Output the (x, y) coordinate of the center of the cell containing the given text.  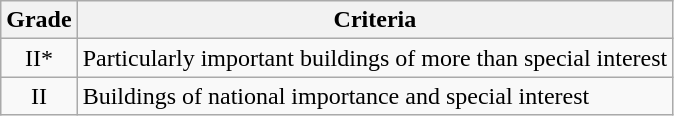
Grade (39, 20)
Criteria (375, 20)
II* (39, 58)
Particularly important buildings of more than special interest (375, 58)
II (39, 96)
Buildings of national importance and special interest (375, 96)
